Return the [x, y] coordinate for the center point of the cell that contains the specified text.  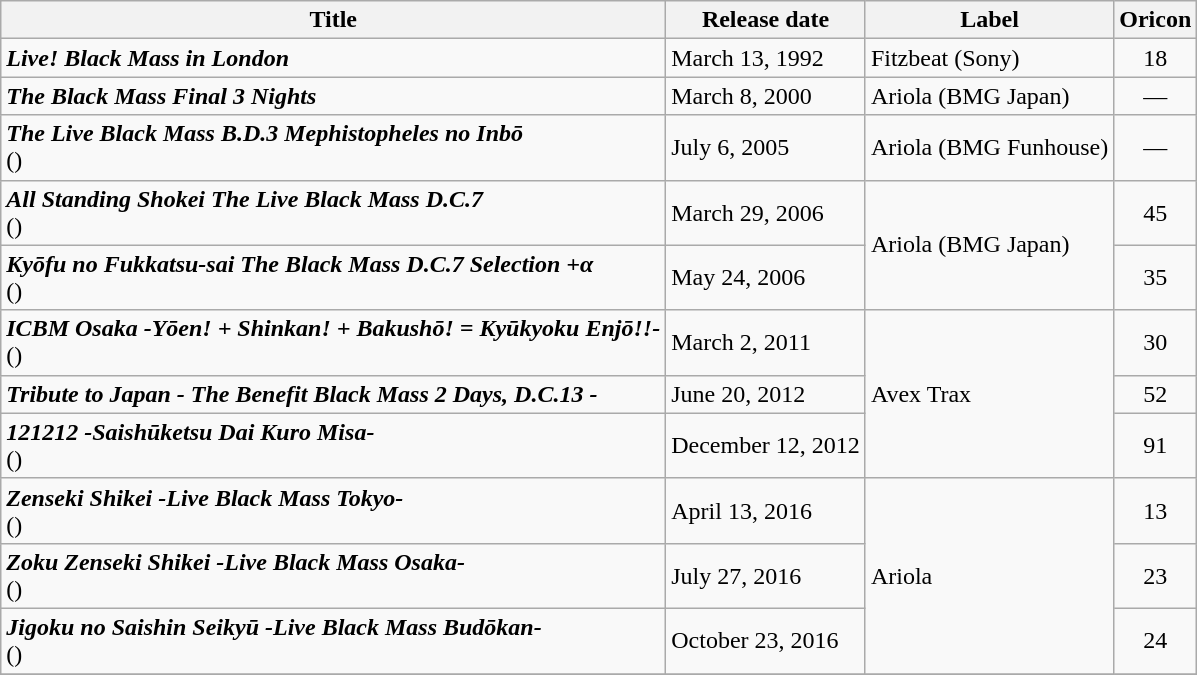
April 13, 2016 [766, 510]
Title [334, 20]
March 8, 2000 [766, 96]
Oricon [1156, 20]
Release date [766, 20]
June 20, 2012 [766, 394]
July 6, 2005 [766, 148]
35 [1156, 278]
13 [1156, 510]
July 27, 2016 [766, 576]
The Black Mass Final 3 Nights [334, 96]
December 12, 2012 [766, 446]
October 23, 2016 [766, 640]
45 [1156, 212]
Label [989, 20]
Kyōfu no Fukkatsu-sai The Black Mass D.C.7 Selection +α() [334, 278]
121212 -Saishūketsu Dai Kuro Misa-() [334, 446]
Tribute to Japan - The Benefit Black Mass 2 Days, D.C.13 - [334, 394]
May 24, 2006 [766, 278]
Zenseki Shikei -Live Black Mass Tokyo-() [334, 510]
30 [1156, 342]
ICBM Osaka -Yōen! + Shinkan! + Bakushō! = Kyūkyoku Enjō!!-() [334, 342]
Ariola [989, 576]
March 13, 1992 [766, 58]
24 [1156, 640]
Live! Black Mass in London [334, 58]
Avex Trax [989, 394]
23 [1156, 576]
52 [1156, 394]
The Live Black Mass B.D.3 Mephistopheles no Inbō() [334, 148]
Fitzbeat (Sony) [989, 58]
Zoku Zenseki Shikei -Live Black Mass Osaka-() [334, 576]
All Standing Shokei The Live Black Mass D.C.7() [334, 212]
March 29, 2006 [766, 212]
Ariola (BMG Funhouse) [989, 148]
18 [1156, 58]
Jigoku no Saishin Seikyū -Live Black Mass Budōkan-() [334, 640]
March 2, 2011 [766, 342]
91 [1156, 446]
